Search for the cell housing the specified text and yield its [x, y] center coordinate. 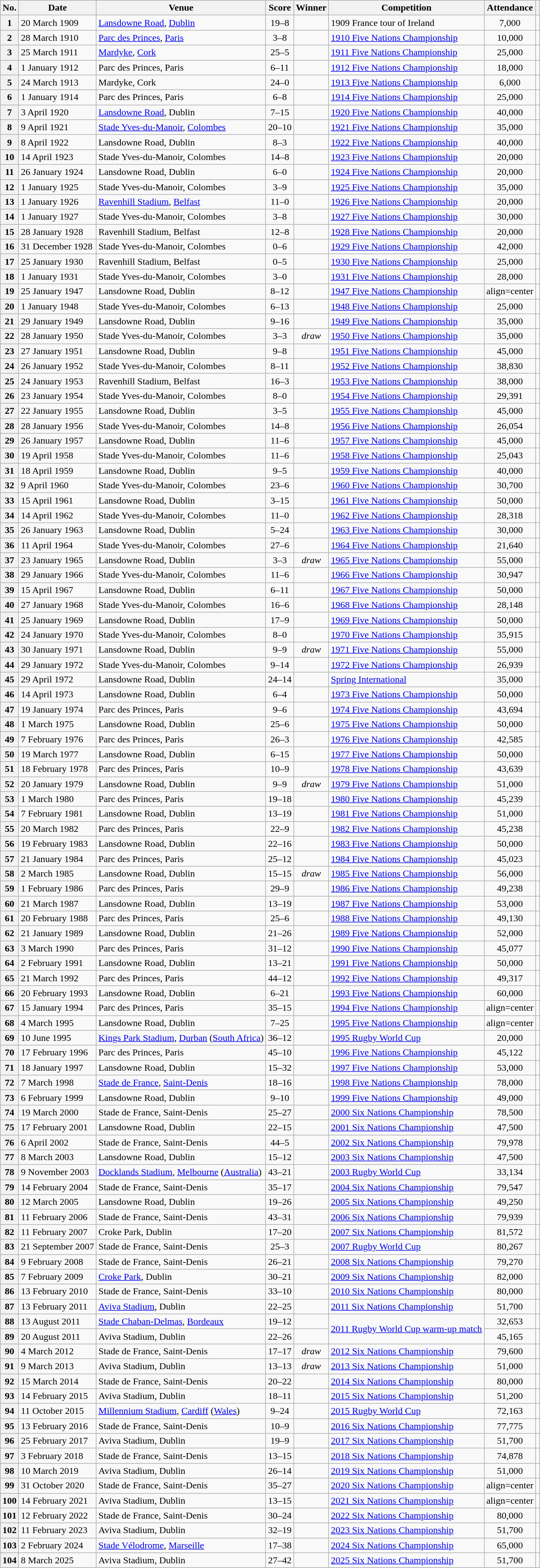
2013 Six Nations Championship [406, 1366]
3 March 1990 [58, 948]
79 [9, 1187]
1970 Five Nations Championship [406, 635]
11 April 1964 [58, 545]
1987 Five Nations Championship [406, 903]
19–12 [280, 1321]
2002 Six Nations Championship [406, 1142]
18 February 1978 [58, 769]
2004 Six Nations Championship [406, 1187]
1 [9, 23]
49,317 [510, 978]
45,239 [510, 799]
1926 Five Nations Championship [406, 202]
2009 Six Nations Championship [406, 1277]
6–4 [280, 695]
2021 Six Nations Championship [406, 1501]
88 [9, 1321]
43,639 [510, 769]
15 March 2014 [58, 1381]
28 January 1950 [58, 336]
15–12 [280, 1157]
2 [9, 38]
1 January 1912 [58, 67]
22 [9, 336]
1994 Five Nations Championship [406, 1008]
37 [9, 560]
73 [9, 1097]
1977 Five Nations Championship [406, 754]
26 January 1952 [58, 366]
93 [9, 1396]
1958 Five Nations Championship [406, 456]
13 August 2011 [58, 1321]
45–10 [280, 1053]
19 [9, 291]
15–32 [280, 1068]
1974 Five Nations Championship [406, 709]
60,000 [510, 993]
2017 Six Nations Championship [406, 1441]
20 March 1982 [58, 829]
44–12 [280, 978]
20–10 [280, 127]
1962 Five Nations Championship [406, 515]
3 February 2018 [58, 1456]
22–9 [280, 829]
1965 Five Nations Championship [406, 560]
31 December 1928 [58, 247]
Stade Chaban-Delmas, Bordeaux [181, 1321]
1979 Five Nations Championship [406, 784]
72,163 [510, 1411]
39 [9, 590]
1969 Five Nations Championship [406, 620]
1982 Five Nations Championship [406, 829]
26,939 [510, 665]
27 January 1968 [58, 605]
2024 Six Nations Championship [406, 1545]
80,267 [510, 1247]
94 [9, 1411]
Attendance [510, 8]
8–12 [280, 291]
81,572 [510, 1232]
23 January 1965 [58, 560]
2025 Six Nations Championship [406, 1560]
6–8 [280, 97]
6–13 [280, 306]
30,947 [510, 575]
3–15 [280, 500]
8 April 1922 [58, 142]
43–31 [280, 1217]
49,130 [510, 919]
79,547 [510, 1187]
18–11 [280, 1396]
6–21 [280, 993]
2 February 1991 [58, 963]
8 March 2025 [58, 1560]
9–16 [280, 321]
44 [9, 665]
1927 Five Nations Championship [406, 217]
1931 Five Nations Championship [406, 276]
64 [9, 963]
10 June 1995 [58, 1038]
45,077 [510, 948]
2016 Six Nations Championship [406, 1426]
1912 Five Nations Championship [406, 67]
49,250 [510, 1202]
1948 Five Nations Championship [406, 306]
7 [9, 112]
65 [9, 978]
18–16 [280, 1082]
2006 Six Nations Championship [406, 1217]
5–24 [280, 530]
9 February 2008 [58, 1262]
38,000 [510, 381]
1973 Five Nations Championship [406, 695]
20 August 2011 [58, 1336]
0–6 [280, 247]
Competition [406, 8]
85 [9, 1277]
11 February 2006 [58, 1217]
50 [9, 754]
12 [9, 187]
15 April 1961 [58, 500]
7 February 2009 [58, 1277]
23 January 1954 [58, 396]
49,000 [510, 1097]
35–27 [280, 1486]
11 February 2023 [58, 1530]
2015 Six Nations Championship [406, 1396]
80 [9, 1202]
Millennium Stadium, Cardiff (Wales) [181, 1411]
33–10 [280, 1292]
25–3 [280, 1247]
2007 Six Nations Championship [406, 1232]
55 [9, 829]
56 [9, 844]
26 January 1924 [58, 172]
25 February 2017 [58, 1441]
9–10 [280, 1097]
46 [9, 695]
81 [9, 1217]
35 [9, 530]
28,148 [510, 605]
1983 Five Nations Championship [406, 844]
31–12 [280, 948]
13 [9, 202]
1954 Five Nations Championship [406, 396]
9–8 [280, 351]
45,238 [510, 829]
28,318 [510, 515]
6,000 [510, 82]
61 [9, 919]
17–20 [280, 1232]
19 February 1983 [58, 844]
25–27 [280, 1112]
1961 Five Nations Championship [406, 500]
1964 Five Nations Championship [406, 545]
Stade Vélodrome, Marseille [181, 1545]
1 January 1948 [58, 306]
35–15 [280, 1008]
13–21 [280, 963]
24 January 1970 [58, 635]
No. [9, 8]
24 January 1953 [58, 381]
13 February 2016 [58, 1426]
22–26 [280, 1336]
9 April 1960 [58, 486]
22–15 [280, 1127]
52 [9, 784]
17–17 [280, 1351]
15 [9, 232]
22 January 1955 [58, 411]
42,000 [510, 247]
15–15 [280, 873]
52,000 [510, 933]
1913 Five Nations Championship [406, 82]
1 March 1975 [58, 724]
2001 Six Nations Championship [406, 1127]
1 January 1925 [58, 187]
1980 Five Nations Championship [406, 799]
1923 Five Nations Championship [406, 157]
79,270 [510, 1262]
29 January 1966 [58, 575]
2003 Six Nations Championship [406, 1157]
63 [9, 948]
100 [9, 1501]
21 January 1989 [58, 933]
32 [9, 486]
28 [9, 426]
98 [9, 1471]
29 January 1949 [58, 321]
28 January 1928 [58, 232]
9 [9, 142]
79,939 [510, 1217]
16 [9, 247]
1 March 1980 [58, 799]
27–42 [280, 1560]
33 [9, 500]
56,000 [510, 873]
17–9 [280, 620]
13 February 2011 [58, 1306]
99 [9, 1486]
83 [9, 1247]
Docklands Stadium, Melbourne (Australia) [181, 1172]
7–25 [280, 1023]
21,640 [510, 545]
53 [9, 799]
1914 Five Nations Championship [406, 97]
17 [9, 262]
6 [9, 97]
103 [9, 1545]
45,165 [510, 1336]
25 January 1930 [58, 262]
87 [9, 1306]
89 [9, 1336]
32,653 [510, 1321]
58 [9, 873]
1925 Five Nations Championship [406, 187]
38 [9, 575]
1966 Five Nations Championship [406, 575]
97 [9, 1456]
30 [9, 456]
26 January 1963 [58, 530]
29 January 1972 [58, 665]
92 [9, 1381]
28,000 [510, 276]
1978 Five Nations Championship [406, 769]
2018 Six Nations Championship [406, 1456]
1963 Five Nations Championship [406, 530]
51 [9, 769]
9 April 1921 [58, 127]
19–9 [280, 1441]
3–5 [280, 411]
18,000 [510, 67]
82,000 [510, 1277]
31 [9, 471]
1967 Five Nations Championship [406, 590]
35–17 [280, 1187]
1993 Five Nations Championship [406, 993]
1956 Five Nations Championship [406, 426]
30 January 1971 [58, 649]
78,500 [510, 1112]
7 February 1981 [58, 814]
20 January 1979 [58, 784]
82 [9, 1232]
48 [9, 724]
1989 Five Nations Championship [406, 933]
19 March 2000 [58, 1112]
4 March 2012 [58, 1351]
26,054 [510, 426]
2022 Six Nations Championship [406, 1515]
65,000 [510, 1545]
18 [9, 276]
6 April 2002 [58, 1142]
45,023 [510, 859]
1 January 1931 [58, 276]
70 [9, 1053]
25–12 [280, 859]
14 [9, 217]
30–21 [280, 1277]
32–19 [280, 1530]
78 [9, 1172]
6–0 [280, 172]
14 February 2015 [58, 1396]
17 February 2001 [58, 1127]
1909 France tour of Ireland [406, 23]
14 February 2004 [58, 1187]
2010 Six Nations Championship [406, 1292]
2007 Rugby World Cup [406, 1247]
25–5 [280, 53]
42,585 [510, 739]
54 [9, 814]
1960 Five Nations Championship [406, 486]
90 [9, 1351]
Spring International [406, 680]
13–13 [280, 1366]
29–9 [280, 888]
26 [9, 396]
19 January 1974 [58, 709]
1 January 1927 [58, 217]
15 April 1967 [58, 590]
28 March 1910 [58, 38]
15 January 1994 [58, 1008]
14 April 1973 [58, 695]
44–5 [280, 1142]
7,000 [510, 23]
96 [9, 1441]
6 February 1999 [58, 1097]
1 January 1914 [58, 97]
7 March 1998 [58, 1082]
28 January 1956 [58, 426]
1947 Five Nations Championship [406, 291]
24–14 [280, 680]
1976 Five Nations Championship [406, 739]
4 [9, 67]
3 [9, 53]
1992 Five Nations Championship [406, 978]
19–18 [280, 799]
17–38 [280, 1545]
9–6 [280, 709]
1921 Five Nations Championship [406, 127]
1951 Five Nations Championship [406, 351]
18 January 1997 [58, 1068]
21–26 [280, 933]
1959 Five Nations Championship [406, 471]
14 April 1923 [58, 157]
43–21 [280, 1172]
8–3 [280, 142]
1 February 1986 [58, 888]
1924 Five Nations Championship [406, 172]
16–6 [280, 605]
Venue [181, 8]
21 [9, 321]
14 February 2021 [58, 1501]
6–15 [280, 754]
3–9 [280, 187]
9–24 [280, 1411]
3–0 [280, 276]
1997 Five Nations Championship [406, 1068]
11 October 2015 [58, 1411]
2 February 2024 [58, 1545]
8–11 [280, 366]
5 [9, 82]
78,000 [510, 1082]
1986 Five Nations Championship [406, 888]
10 [9, 157]
79,600 [510, 1351]
1928 Five Nations Championship [406, 232]
1984 Five Nations Championship [406, 859]
25 January 1969 [58, 620]
1975 Five Nations Championship [406, 724]
21 March 1992 [58, 978]
4 March 1995 [58, 1023]
22–25 [280, 1306]
9–14 [280, 665]
104 [9, 1560]
14 April 1962 [58, 515]
1930 Five Nations Championship [406, 262]
11 [9, 172]
68 [9, 1023]
2023 Six Nations Championship [406, 1530]
95 [9, 1426]
1971 Five Nations Championship [406, 649]
57 [9, 859]
7 February 1976 [58, 739]
26–3 [280, 739]
29 [9, 441]
49,238 [510, 888]
0–5 [280, 262]
Kings Park Stadium, Durban (South Africa) [181, 1038]
30,700 [510, 486]
21 March 1987 [58, 903]
1953 Five Nations Championship [406, 381]
38,830 [510, 366]
1910 Five Nations Championship [406, 38]
59 [9, 888]
1999 Five Nations Championship [406, 1097]
1922 Five Nations Championship [406, 142]
29 April 1972 [58, 680]
19–8 [280, 23]
2015 Rugby World Cup [406, 1411]
35,915 [510, 635]
41 [9, 620]
10 March 2019 [58, 1471]
1995 Rugby World Cup [406, 1038]
1 January 1926 [58, 202]
29,391 [510, 396]
16–3 [280, 381]
8 [9, 127]
26 January 1957 [58, 441]
60 [9, 903]
19–26 [280, 1202]
3 April 1920 [58, 112]
20–22 [280, 1381]
49 [9, 739]
22–16 [280, 844]
1996 Five Nations Championship [406, 1053]
2003 Rugby World Cup [406, 1172]
51,200 [510, 1396]
1985 Five Nations Championship [406, 873]
19 March 1977 [58, 754]
13 February 2010 [58, 1292]
1949 Five Nations Championship [406, 321]
74,878 [510, 1456]
1952 Five Nations Championship [406, 366]
43,694 [510, 709]
2008 Six Nations Championship [406, 1262]
21 September 2007 [58, 1247]
27–6 [280, 545]
26–21 [280, 1262]
9–5 [280, 471]
1988 Five Nations Championship [406, 919]
2014 Six Nations Championship [406, 1381]
2020 Six Nations Championship [406, 1486]
1929 Five Nations Championship [406, 247]
75 [9, 1127]
11 February 2007 [58, 1232]
40 [9, 605]
27 January 1951 [58, 351]
1990 Five Nations Championship [406, 948]
42 [9, 635]
20 [9, 306]
2011 Six Nations Championship [406, 1306]
101 [9, 1515]
36–12 [280, 1038]
12 February 2022 [58, 1515]
76 [9, 1142]
23 [9, 351]
17 February 1996 [58, 1053]
23–6 [280, 486]
Score [280, 8]
84 [9, 1262]
12 March 2005 [58, 1202]
30–24 [280, 1515]
67 [9, 1008]
25 [9, 381]
10,000 [510, 38]
24 [9, 366]
1972 Five Nations Championship [406, 665]
24–0 [280, 82]
33,134 [510, 1172]
25,043 [510, 456]
2 March 1985 [58, 873]
20 February 1988 [58, 919]
Date [58, 8]
1950 Five Nations Championship [406, 336]
2005 Six Nations Championship [406, 1202]
2000 Six Nations Championship [406, 1112]
1955 Five Nations Championship [406, 411]
26–14 [280, 1471]
1981 Five Nations Championship [406, 814]
72 [9, 1082]
18 April 1959 [58, 471]
1998 Five Nations Championship [406, 1082]
24 March 1913 [58, 82]
1991 Five Nations Championship [406, 963]
66 [9, 993]
1995 Five Nations Championship [406, 1023]
9 March 2013 [58, 1366]
77,775 [510, 1426]
74 [9, 1112]
20 February 1993 [58, 993]
2012 Six Nations Championship [406, 1351]
25 March 1911 [58, 53]
69 [9, 1038]
71 [9, 1068]
1920 Five Nations Championship [406, 112]
25 January 1947 [58, 291]
8 March 2003 [58, 1157]
62 [9, 933]
43 [9, 649]
45 [9, 680]
1968 Five Nations Championship [406, 605]
12–8 [280, 232]
7–15 [280, 112]
19 April 1958 [58, 456]
2011 Rugby World Cup warm-up match [406, 1329]
45,122 [510, 1053]
34 [9, 515]
102 [9, 1530]
2019 Six Nations Championship [406, 1471]
47 [9, 709]
27 [9, 411]
Winner [311, 8]
20 March 1909 [58, 23]
1957 Five Nations Championship [406, 441]
86 [9, 1292]
9 November 2003 [58, 1172]
36 [9, 545]
31 October 2020 [58, 1486]
77 [9, 1157]
79,978 [510, 1142]
21 January 1984 [58, 859]
1911 Five Nations Championship [406, 53]
91 [9, 1366]
